Return (X, Y) of the center of cell containing provided text 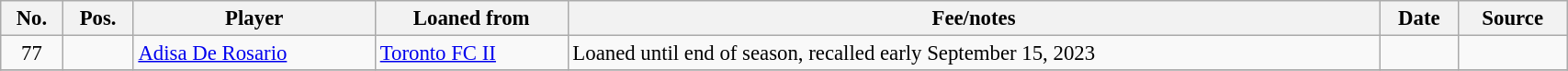
No. (31, 18)
Adisa De Rosario (254, 53)
Toronto FC II (471, 53)
Player (254, 18)
Pos. (97, 18)
Loaned from (471, 18)
Date (1419, 18)
Source (1513, 18)
Loaned until end of season, recalled early September 15, 2023 (974, 53)
77 (31, 53)
Fee/notes (974, 18)
